Determine the [x, y] coordinate at the center of the cell enclosing the given text.  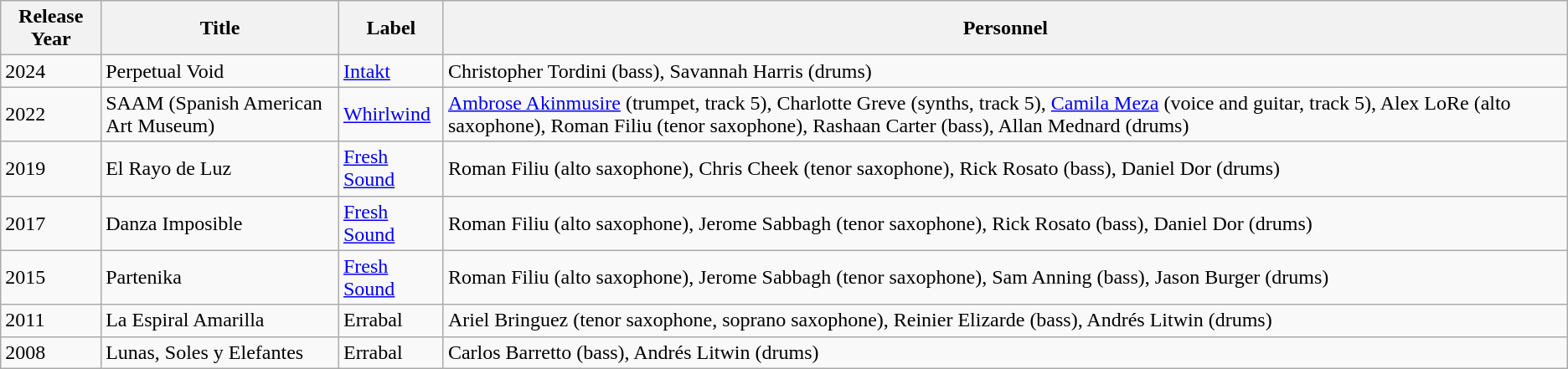
Carlos Barretto (bass), Andrés Litwin (drums) [1005, 352]
2015 [51, 278]
Christopher Tordini (bass), Savannah Harris (drums) [1005, 71]
2008 [51, 352]
Ariel Bringuez (tenor saxophone, soprano saxophone), Reinier Elizarde (bass), Andrés Litwin (drums) [1005, 320]
Lunas, Soles y Elefantes [220, 352]
La Espiral Amarilla [220, 320]
Perpetual Void [220, 71]
Title [220, 28]
Roman Filiu (alto saxophone), Jerome Sabbagh (tenor saxophone), Rick Rosato (bass), Daniel Dor (drums) [1005, 223]
Partenika [220, 278]
2011 [51, 320]
2022 [51, 114]
Roman Filiu (alto saxophone), Jerome Sabbagh (tenor saxophone), Sam Anning (bass), Jason Burger (drums) [1005, 278]
2019 [51, 169]
2017 [51, 223]
SAAM (Spanish American Art Museum) [220, 114]
2024 [51, 71]
Danza Imposible [220, 223]
El Rayo de Luz [220, 169]
Label [390, 28]
Roman Filiu (alto saxophone), Chris Cheek (tenor saxophone), Rick Rosato (bass), Daniel Dor (drums) [1005, 169]
Personnel [1005, 28]
Intakt [390, 71]
Whirlwind [390, 114]
Release Year [51, 28]
